Extract the [x, y] coordinate from the center of the cell holding the provided text.  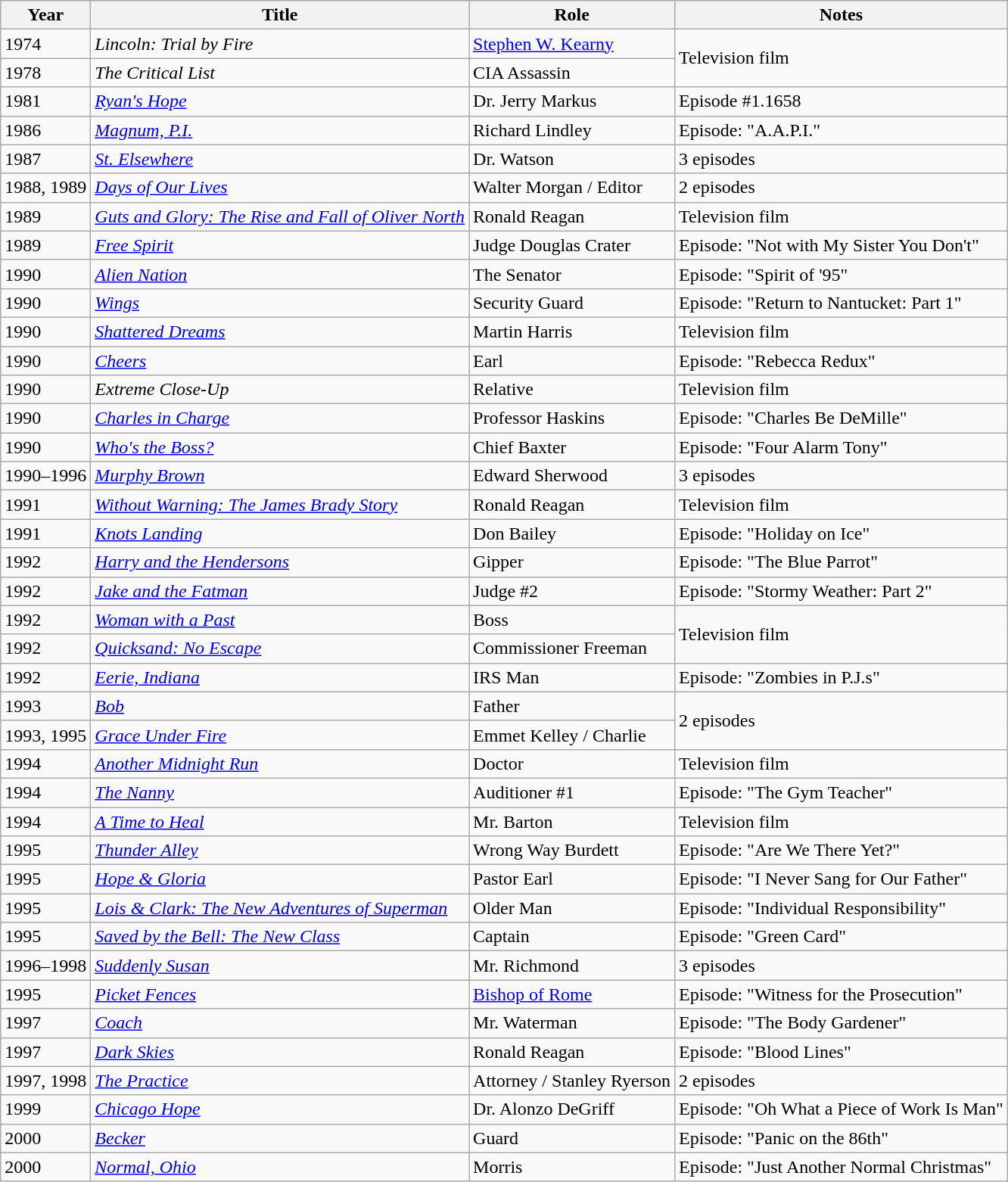
The Practice [280, 1081]
Chief Baxter [572, 447]
Ryan's Hope [280, 101]
Quicksand: No Escape [280, 649]
Role [572, 15]
Charles in Charge [280, 418]
Judge Douglas Crater [572, 245]
Stephen W. Kearny [572, 44]
Edward Sherwood [572, 476]
Episode: "Panic on the 86th" [842, 1138]
Boss [572, 620]
1974 [45, 44]
Thunder Alley [280, 851]
Mr. Barton [572, 821]
1996–1998 [45, 966]
Commissioner Freeman [572, 649]
Murphy Brown [280, 476]
Episode: "Stormy Weather: Part 2" [842, 591]
Episode: "Zombies in P.J.s" [842, 677]
Dr. Jerry Markus [572, 101]
Woman with a Past [280, 620]
A Time to Heal [280, 821]
Shattered Dreams [280, 331]
Security Guard [572, 303]
Episode: "Return to Nantucket: Part 1" [842, 303]
Lois & Clark: The New Adventures of Superman [280, 908]
Episode: "The Body Gardener" [842, 1023]
Episode: "Witness for the Prosecution" [842, 994]
Captain [572, 937]
Free Spirit [280, 245]
Auditioner #1 [572, 792]
Grace Under Fire [280, 735]
Episode: "Just Another Normal Christmas" [842, 1167]
Episode: "The Blue Parrot" [842, 562]
1978 [45, 73]
Morris [572, 1167]
Episode: "Holiday on Ice" [842, 533]
Professor Haskins [572, 418]
Normal, Ohio [280, 1167]
Days of Our Lives [280, 188]
The Critical List [280, 73]
Extreme Close-Up [280, 390]
Without Warning: The James Brady Story [280, 505]
Relative [572, 390]
Episode: "Individual Responsibility" [842, 908]
1999 [45, 1109]
Older Man [572, 908]
1988, 1989 [45, 188]
Attorney / Stanley Ryerson [572, 1081]
Episode: "A.A.P.I." [842, 130]
1993 [45, 706]
Alien Nation [280, 274]
Episode: "Oh What a Piece of Work Is Man" [842, 1109]
Episode: "The Gym Teacher" [842, 792]
Walter Morgan / Editor [572, 188]
Episode #1.1658 [842, 101]
The Senator [572, 274]
Knots Landing [280, 533]
Lincoln: Trial by Fire [280, 44]
Pastor Earl [572, 879]
IRS Man [572, 677]
1986 [45, 130]
Year [45, 15]
Richard Lindley [572, 130]
Don Bailey [572, 533]
Dark Skies [280, 1052]
Notes [842, 15]
Earl [572, 361]
Episode: "I Never Sang for Our Father" [842, 879]
Gipper [572, 562]
Picket Fences [280, 994]
Episode: "Green Card" [842, 937]
Episode: "Rebecca Redux" [842, 361]
Dr. Alonzo DeGriff [572, 1109]
Title [280, 15]
Chicago Hope [280, 1109]
Emmet Kelley / Charlie [572, 735]
Bob [280, 706]
Martin Harris [572, 331]
1997, 1998 [45, 1081]
Magnum, P.I. [280, 130]
Harry and the Hendersons [280, 562]
Hope & Gloria [280, 879]
The Nanny [280, 792]
1981 [45, 101]
Episode: "Blood Lines" [842, 1052]
Episode: "Are We There Yet?" [842, 851]
Eerie, Indiana [280, 677]
Mr. Richmond [572, 966]
Episode: "Not with My Sister You Don't" [842, 245]
Wrong Way Burdett [572, 851]
Episode: "Four Alarm Tony" [842, 447]
Another Midnight Run [280, 764]
Suddenly Susan [280, 966]
Becker [280, 1138]
Judge #2 [572, 591]
1990–1996 [45, 476]
Episode: "Charles Be DeMille" [842, 418]
Father [572, 706]
St. Elsewhere [280, 159]
Guard [572, 1138]
Guts and Glory: The Rise and Fall of Oliver North [280, 216]
1987 [45, 159]
Cheers [280, 361]
1993, 1995 [45, 735]
Doctor [572, 764]
Who's the Boss? [280, 447]
Jake and the Fatman [280, 591]
Saved by the Bell: The New Class [280, 937]
Wings [280, 303]
Dr. Watson [572, 159]
Episode: "Spirit of '95" [842, 274]
Coach [280, 1023]
CIA Assassin [572, 73]
Mr. Waterman [572, 1023]
Bishop of Rome [572, 994]
